Pinpoint the cell where the given text exists, returning its (X, Y) midpoint coordinate. 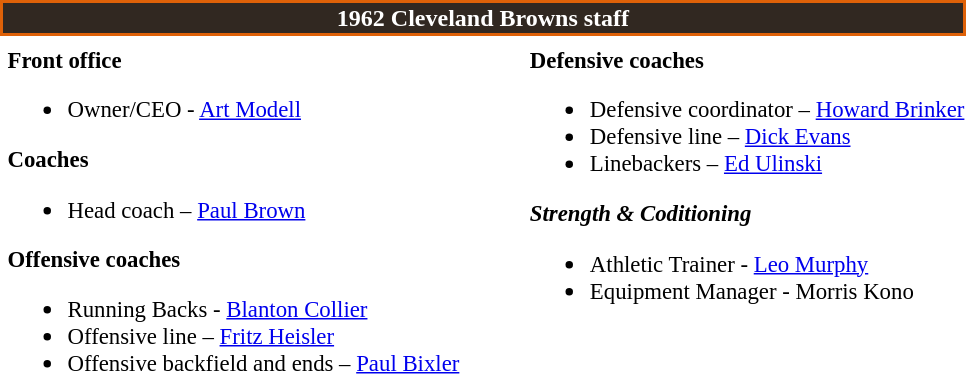
1962 Cleveland Browns staff (483, 18)
